Scan for the cell matching the given text and deliver its (X, Y) coordinate at center. 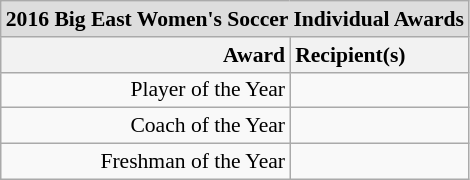
Freshman of the Year (146, 162)
Coach of the Year (146, 126)
2016 Big East Women's Soccer Individual Awards (235, 19)
Award (146, 55)
Recipient(s) (380, 55)
Player of the Year (146, 90)
